Scan for the cell matching the given text and deliver its [x, y] coordinate at center. 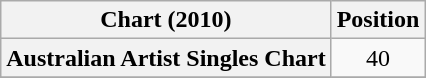
40 [378, 58]
Chart (2010) [166, 20]
Australian Artist Singles Chart [166, 58]
Position [378, 20]
